From the cell containing the given text, extract its center point as (X, Y) coordinate. 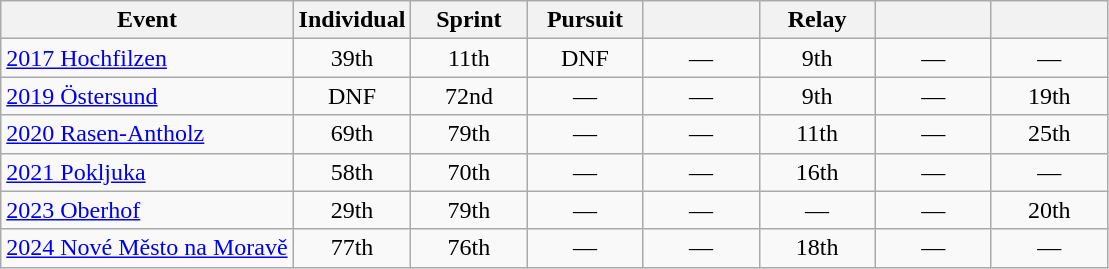
Relay (817, 20)
72nd (469, 96)
2024 Nové Město na Moravě (147, 248)
18th (817, 248)
76th (469, 248)
29th (352, 210)
77th (352, 248)
19th (1049, 96)
20th (1049, 210)
2021 Pokljuka (147, 172)
Individual (352, 20)
2020 Rasen-Antholz (147, 134)
69th (352, 134)
39th (352, 58)
Pursuit (585, 20)
16th (817, 172)
2017 Hochfilzen (147, 58)
70th (469, 172)
Event (147, 20)
58th (352, 172)
25th (1049, 134)
2023 Oberhof (147, 210)
2019 Östersund (147, 96)
Sprint (469, 20)
